Return the [x, y] coordinate for the center point of the cell that contains the specified text.  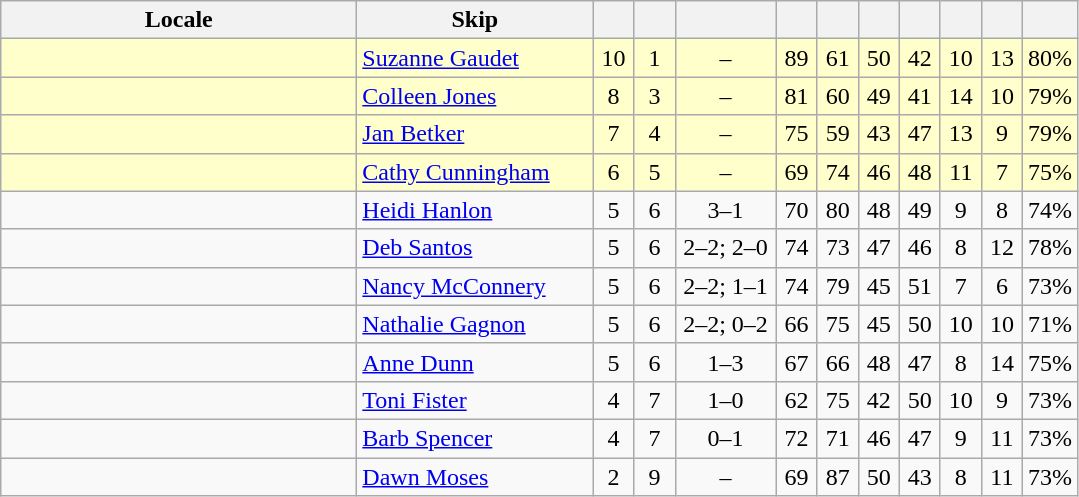
70 [796, 210]
71% [1050, 324]
74% [1050, 210]
80 [838, 210]
2–2; 2–0 [726, 248]
Toni Fister [475, 400]
51 [920, 286]
0–1 [726, 438]
62 [796, 400]
72 [796, 438]
12 [1002, 248]
Skip [475, 20]
3 [654, 96]
2–2; 1–1 [726, 286]
3–1 [726, 210]
Locale [179, 20]
Deb Santos [475, 248]
78% [1050, 248]
87 [838, 477]
Cathy Cunningham [475, 172]
1–3 [726, 362]
2–2; 0–2 [726, 324]
Jan Betker [475, 134]
Heidi Hanlon [475, 210]
Anne Dunn [475, 362]
81 [796, 96]
60 [838, 96]
1–0 [726, 400]
79 [838, 286]
61 [838, 58]
Colleen Jones [475, 96]
73 [838, 248]
80% [1050, 58]
Barb Spencer [475, 438]
Nancy McConnery [475, 286]
41 [920, 96]
89 [796, 58]
71 [838, 438]
67 [796, 362]
Nathalie Gagnon [475, 324]
1 [654, 58]
Dawn Moses [475, 477]
59 [838, 134]
2 [614, 477]
Suzanne Gaudet [475, 58]
